Identify which cell holds the provided text, then report its (X, Y) central coordinate. 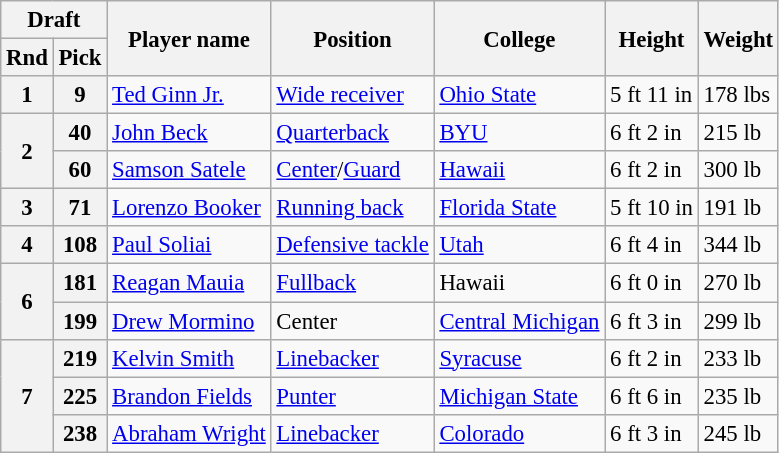
215 lb (738, 133)
Player name (189, 38)
Brandon Fields (189, 396)
Pick (80, 58)
Paul Soliai (189, 245)
Abraham Wright (189, 433)
108 (80, 245)
299 lb (738, 321)
4 (27, 245)
6 ft 6 in (652, 396)
Wide receiver (352, 95)
Syracuse (520, 358)
Weight (738, 38)
Defensive tackle (352, 245)
6 (27, 302)
College (520, 38)
219 (80, 358)
Michigan State (520, 396)
245 lb (738, 433)
Reagan Mauia (189, 283)
Running back (352, 208)
Central Michigan (520, 321)
5 ft 10 in (652, 208)
300 lb (738, 170)
233 lb (738, 358)
178 lbs (738, 95)
235 lb (738, 396)
Drew Mormino (189, 321)
Samson Satele (189, 170)
71 (80, 208)
Height (652, 38)
Kelvin Smith (189, 358)
Colorado (520, 433)
270 lb (738, 283)
Utah (520, 245)
191 lb (738, 208)
1 (27, 95)
9 (80, 95)
Ted Ginn Jr. (189, 95)
40 (80, 133)
344 lb (738, 245)
Rnd (27, 58)
Florida State (520, 208)
225 (80, 396)
Quarterback (352, 133)
199 (80, 321)
Ohio State (520, 95)
Position (352, 38)
Fullback (352, 283)
238 (80, 433)
5 ft 11 in (652, 95)
BYU (520, 133)
Draft (54, 20)
Center/Guard (352, 170)
Center (352, 321)
6 ft 4 in (652, 245)
Punter (352, 396)
6 ft 0 in (652, 283)
2 (27, 152)
Lorenzo Booker (189, 208)
3 (27, 208)
John Beck (189, 133)
181 (80, 283)
7 (27, 396)
60 (80, 170)
